Pinpoint the cell where the given text exists, returning its (x, y) midpoint coordinate. 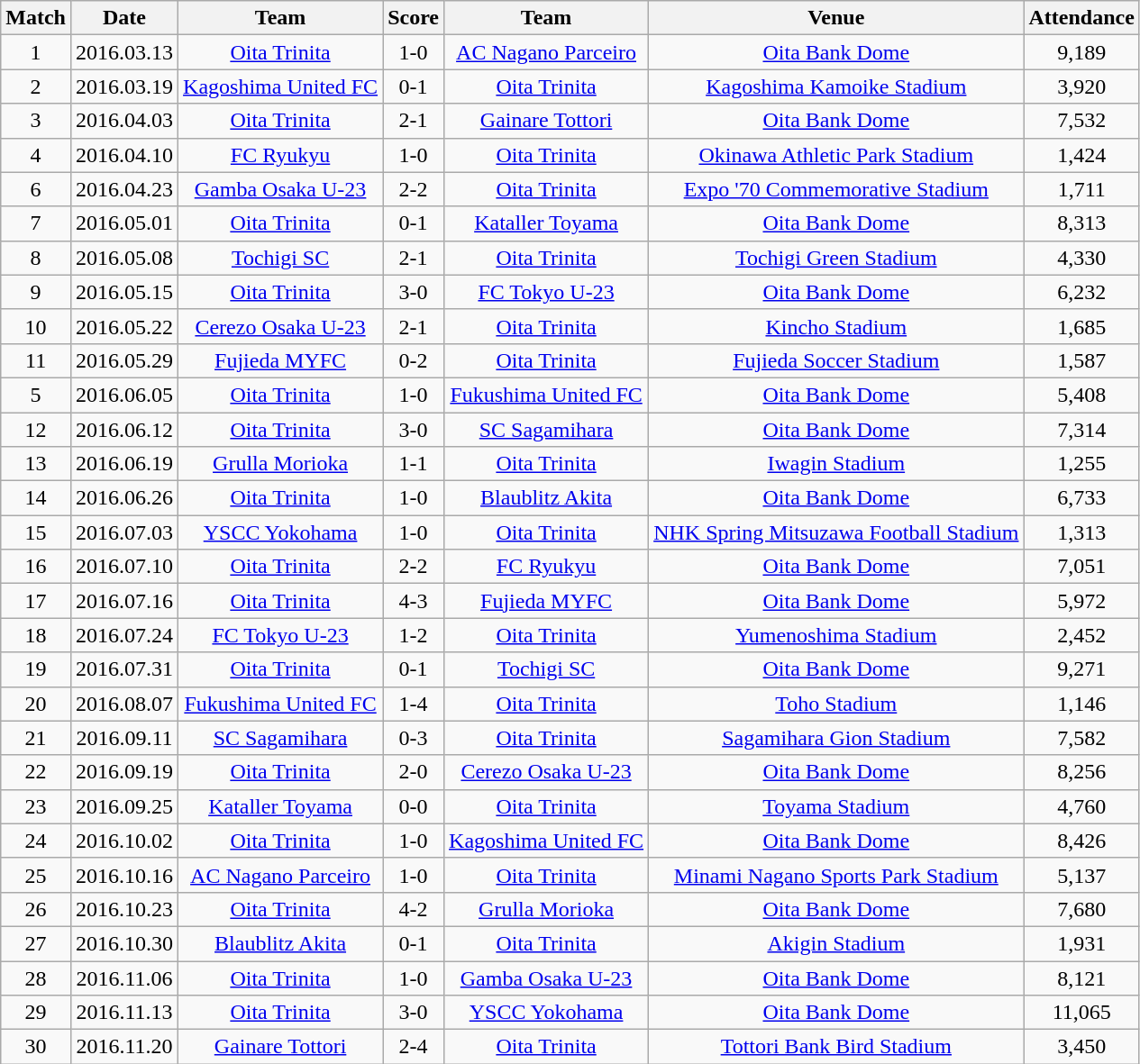
7,582 (1081, 738)
1 (36, 52)
5 (36, 395)
8,426 (1081, 841)
5,972 (1081, 601)
7,051 (1081, 567)
2-4 (414, 1047)
6 (36, 189)
2016.07.10 (124, 567)
16 (36, 567)
Match (36, 18)
19 (36, 669)
11,065 (1081, 1013)
8,313 (1081, 223)
2016.05.15 (124, 292)
30 (36, 1047)
8 (36, 258)
2016.06.26 (124, 498)
1,424 (1081, 155)
2016.03.19 (124, 86)
2,452 (1081, 635)
28 (36, 978)
Tochigi Green Stadium (836, 258)
23 (36, 806)
4,330 (1081, 258)
Okinawa Athletic Park Stadium (836, 155)
3,450 (1081, 1047)
5,408 (1081, 395)
2016.05.22 (124, 326)
2016.09.11 (124, 738)
2016.04.03 (124, 121)
2016.11.13 (124, 1013)
27 (36, 943)
2016.11.06 (124, 978)
1,685 (1081, 326)
2016.10.16 (124, 875)
Toho Stadium (836, 704)
2016.07.16 (124, 601)
9 (36, 292)
Attendance (1081, 18)
Toyama Stadium (836, 806)
0-3 (414, 738)
Tottori Bank Bird Stadium (836, 1047)
14 (36, 498)
Score (414, 18)
8,256 (1081, 772)
2016.07.03 (124, 532)
7 (36, 223)
26 (36, 909)
1,931 (1081, 943)
1,146 (1081, 704)
1-1 (414, 464)
2016.05.01 (124, 223)
0-0 (414, 806)
1,587 (1081, 360)
21 (36, 738)
2016.10.30 (124, 943)
6,232 (1081, 292)
2016.09.19 (124, 772)
2016.04.23 (124, 189)
3 (36, 121)
24 (36, 841)
2016.05.29 (124, 360)
9,189 (1081, 52)
10 (36, 326)
18 (36, 635)
1-4 (414, 704)
2016.08.07 (124, 704)
2016.06.19 (124, 464)
11 (36, 360)
4-2 (414, 909)
29 (36, 1013)
25 (36, 875)
2016.04.10 (124, 155)
6,733 (1081, 498)
4,760 (1081, 806)
9,271 (1081, 669)
5,137 (1081, 875)
2016.07.31 (124, 669)
Akigin Stadium (836, 943)
13 (36, 464)
2016.10.23 (124, 909)
7,314 (1081, 430)
4-3 (414, 601)
20 (36, 704)
2016.03.13 (124, 52)
Venue (836, 18)
8,121 (1081, 978)
Kincho Stadium (836, 326)
2016.05.08 (124, 258)
NHK Spring Mitsuzawa Football Stadium (836, 532)
Sagamihara Gion Stadium (836, 738)
2016.06.12 (124, 430)
2016.11.20 (124, 1047)
7,680 (1081, 909)
0-2 (414, 360)
17 (36, 601)
2-0 (414, 772)
Expo '70 Commemorative Stadium (836, 189)
3,920 (1081, 86)
22 (36, 772)
7,532 (1081, 121)
12 (36, 430)
Iwagin Stadium (836, 464)
15 (36, 532)
Kagoshima Kamoike Stadium (836, 86)
Date (124, 18)
2016.06.05 (124, 395)
2016.07.24 (124, 635)
2 (36, 86)
1,255 (1081, 464)
4 (36, 155)
1,313 (1081, 532)
1,711 (1081, 189)
Fujieda Soccer Stadium (836, 360)
Yumenoshima Stadium (836, 635)
Minami Nagano Sports Park Stadium (836, 875)
1-2 (414, 635)
2016.09.25 (124, 806)
2016.10.02 (124, 841)
